Detect which cell encompasses the target text, then output its (x, y) center coordinate. 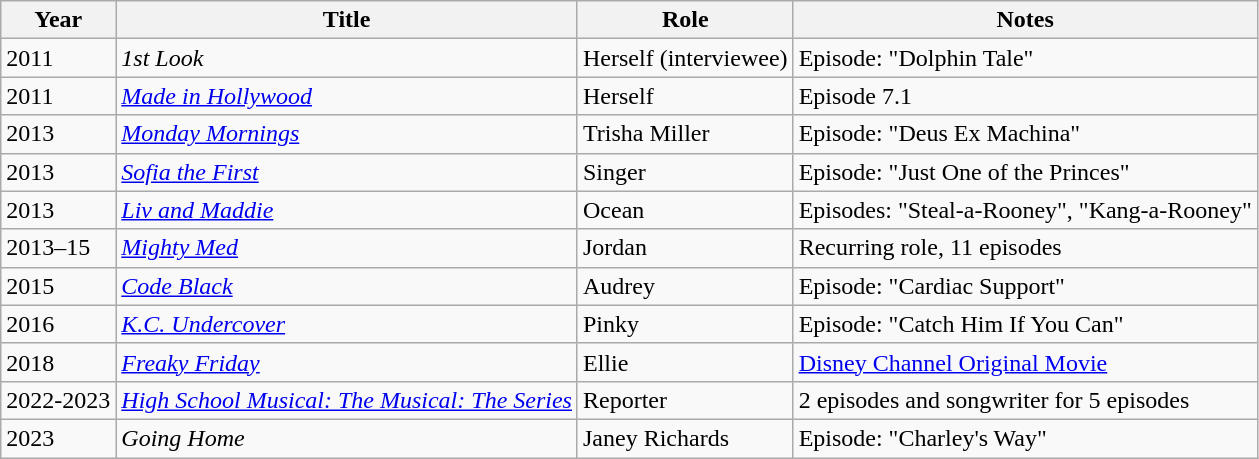
Pinky (685, 324)
Trisha Miller (685, 134)
Jordan (685, 248)
Singer (685, 172)
Episode: "Dolphin Tale" (1025, 58)
Episode: "Charley's Way" (1025, 438)
2016 (58, 324)
Freaky Friday (347, 362)
2013–15 (58, 248)
Made in Hollywood (347, 96)
2018 (58, 362)
Ocean (685, 210)
Herself (interviewee) (685, 58)
Liv and Maddie (347, 210)
Code Black (347, 286)
Sofia the First (347, 172)
Audrey (685, 286)
Episodes: "Steal-a-Rooney", "Kang-a-Rooney" (1025, 210)
Title (347, 20)
Recurring role, 11 episodes (1025, 248)
Episode: "Deus Ex Machina" (1025, 134)
Episode 7.1 (1025, 96)
Herself (685, 96)
High School Musical: The Musical: The Series (347, 400)
Notes (1025, 20)
Reporter (685, 400)
Year (58, 20)
Disney Channel Original Movie (1025, 362)
2023 (58, 438)
Janey Richards (685, 438)
2015 (58, 286)
2022-2023 (58, 400)
Going Home (347, 438)
Monday Mornings (347, 134)
Episode: "Just One of the Princes" (1025, 172)
2 episodes and songwriter for 5 episodes (1025, 400)
Mighty Med (347, 248)
Ellie (685, 362)
1st Look (347, 58)
Episode: "Cardiac Support" (1025, 286)
K.C. Undercover (347, 324)
Role (685, 20)
Episode: "Catch Him If You Can" (1025, 324)
